Pinpoint the cell where the given text exists, returning its (x, y) midpoint coordinate. 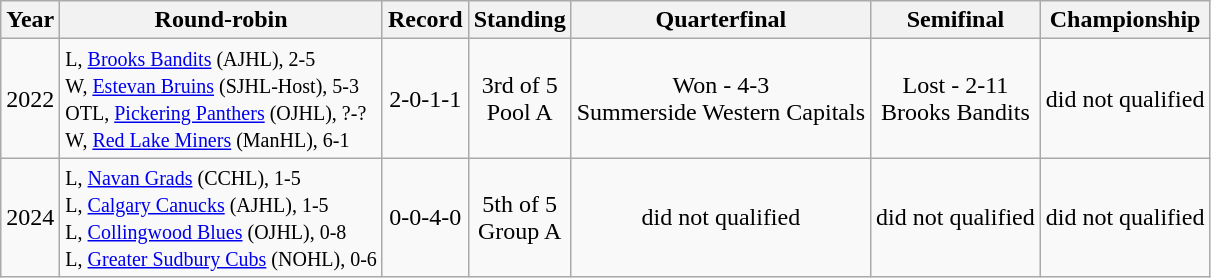
Round-robin (222, 20)
Lost - 2-11Brooks Bandits (956, 98)
L, Navan Grads (CCHL), 1-5L, Calgary Canucks (AJHL), 1-5L, Collingwood Blues (OJHL), 0-8L, Greater Sudbury Cubs (NOHL), 0-6 (222, 218)
3rd of 5 Pool A (520, 98)
Record (425, 20)
2-0-1-1 (425, 98)
0-0-4-0 (425, 218)
5th of 5 Group A (520, 218)
Semifinal (956, 20)
Championship (1125, 20)
L, Brooks Bandits (AJHL), 2-5W, Estevan Bruins (SJHL-Host), 5-3OTL, Pickering Panthers (OJHL), ?-?W, Red Lake Miners (ManHL), 6-1 (222, 98)
Won - 4-3Summerside Western Capitals (720, 98)
2024 (30, 218)
2022 (30, 98)
Year (30, 20)
Quarterfinal (720, 20)
Standing (520, 20)
